For the text-containing cell, return its midpoint in (X, Y) coordinate format. 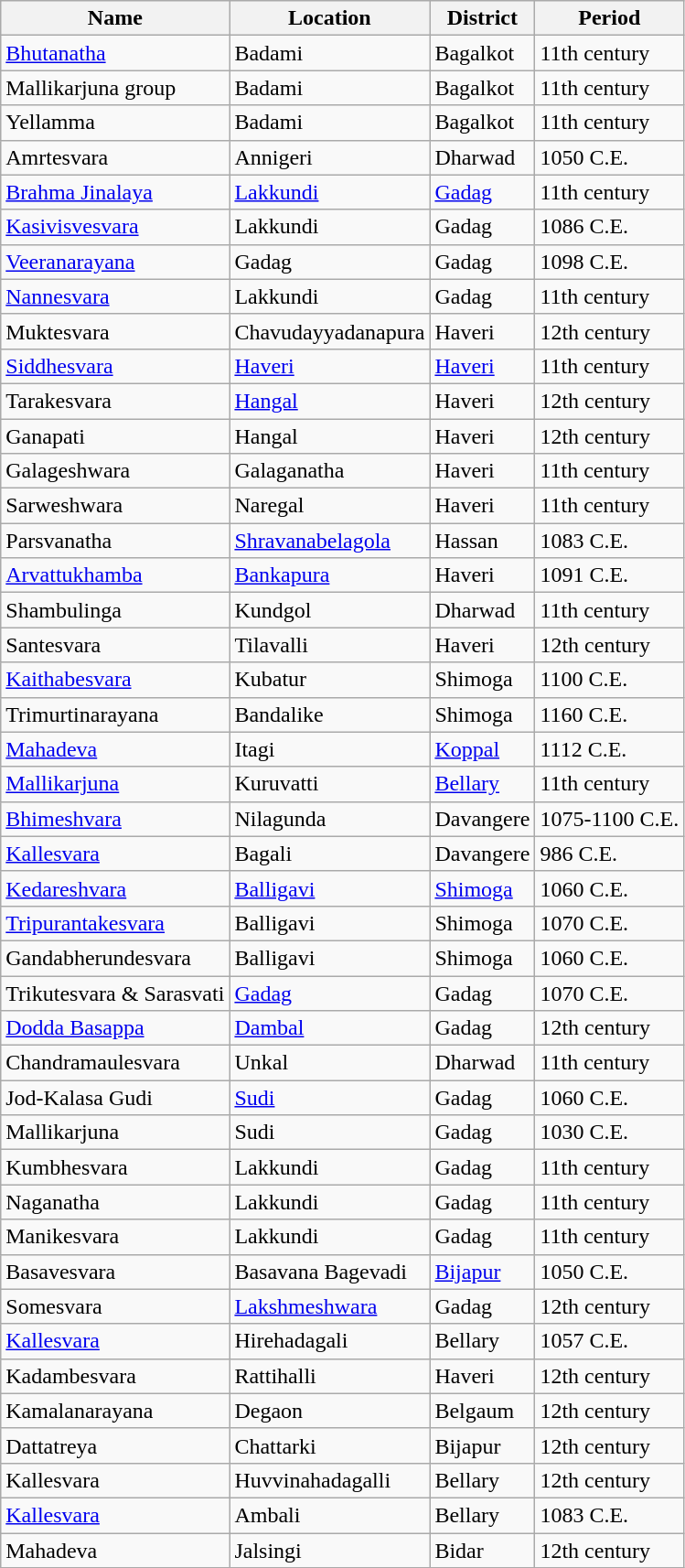
Jod-Kalasa Gudi (115, 1098)
Location (329, 18)
District (483, 18)
Santesvara (115, 645)
Bandalike (329, 714)
Veeranarayana (115, 262)
Dattatreya (115, 1445)
Kasivisvesvara (115, 227)
Galageshwara (115, 471)
Sarweshwara (115, 506)
Hassan (483, 541)
Yellamma (115, 123)
Kadambesvara (115, 1376)
Ganapati (115, 436)
1091 C.E. (609, 575)
Hirehadagali (329, 1341)
Trikutesvara & Sarasvati (115, 993)
Koppal (483, 749)
1075-1100 C.E. (609, 819)
Tripurantakesvara (115, 923)
Kaithabesvara (115, 680)
Rattihalli (329, 1376)
Unkal (329, 1063)
Gandabherundesvara (115, 958)
Bidar (483, 1551)
Parsvanatha (115, 541)
Amrtesvara (115, 157)
Tilavalli (329, 645)
Mallikarjuna group (115, 88)
Kundgol (329, 610)
Dambal (329, 1028)
Trimurtinarayana (115, 714)
Kamalanarayana (115, 1411)
Chavudayyadanapura (329, 331)
986 C.E. (609, 854)
Basavesvara (115, 1272)
Bagali (329, 854)
Arvattukhamba (115, 575)
Itagi (329, 749)
Shravanabelagola (329, 541)
Muktesvara (115, 331)
Annigeri (329, 157)
Dodda Basappa (115, 1028)
Jalsingi (329, 1551)
Brahma Jinalaya (115, 192)
Bhutanatha (115, 53)
Kedareshvara (115, 888)
Galaganatha (329, 471)
Manikesvara (115, 1237)
Lakshmeshwara (329, 1306)
1098 C.E. (609, 262)
Somesvara (115, 1306)
Kubatur (329, 680)
1160 C.E. (609, 714)
Period (609, 18)
Siddhesvara (115, 366)
Name (115, 18)
Kumbhesvara (115, 1167)
Tarakesvara (115, 401)
1100 C.E. (609, 680)
Naregal (329, 506)
Bhimeshvara (115, 819)
Belgaum (483, 1411)
Naganatha (115, 1202)
Nannesvara (115, 296)
1057 C.E. (609, 1341)
1030 C.E. (609, 1133)
1112 C.E. (609, 749)
Chandramaulesvara (115, 1063)
Shambulinga (115, 610)
Ambali (329, 1515)
Degaon (329, 1411)
Huvvinahadagalli (329, 1480)
Bankapura (329, 575)
Kuruvatti (329, 784)
Nilagunda (329, 819)
1086 C.E. (609, 227)
Chattarki (329, 1445)
Basavana Bagevadi (329, 1272)
